Pinpoint the cell where the given text exists, returning its (X, Y) midpoint coordinate. 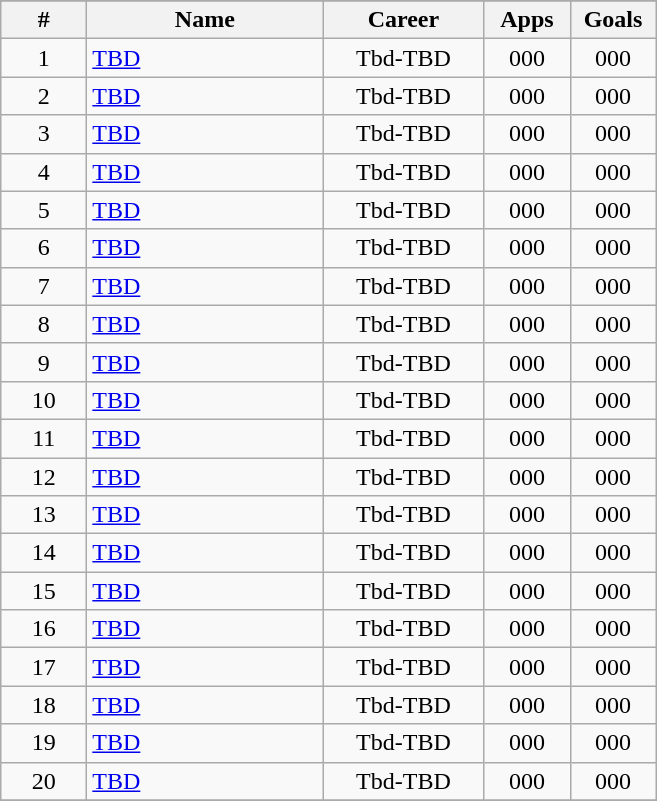
12 (44, 477)
Goals (613, 20)
2 (44, 96)
20 (44, 781)
11 (44, 438)
17 (44, 667)
16 (44, 629)
10 (44, 400)
15 (44, 591)
4 (44, 172)
3 (44, 134)
14 (44, 553)
18 (44, 705)
Apps (527, 20)
Name (205, 20)
5 (44, 210)
1 (44, 58)
13 (44, 515)
8 (44, 324)
9 (44, 362)
# (44, 20)
6 (44, 248)
19 (44, 743)
Career (404, 20)
7 (44, 286)
